Scan for the cell matching the given text and deliver its [x, y] coordinate at center. 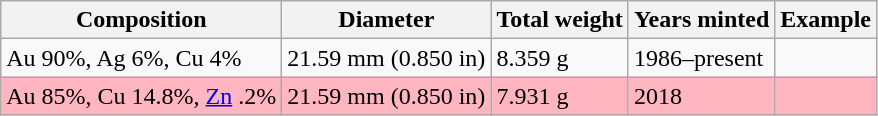
Au 85%, Cu 14.8%, Zn .2% [142, 96]
8.359 g [560, 58]
Au 90%, Ag 6%, Cu 4% [142, 58]
Total weight [560, 20]
Diameter [386, 20]
1986–present [701, 58]
Example [826, 20]
2018 [701, 96]
Years minted [701, 20]
Composition [142, 20]
7.931 g [560, 96]
